For the text-containing cell, return its midpoint in (X, Y) coordinate format. 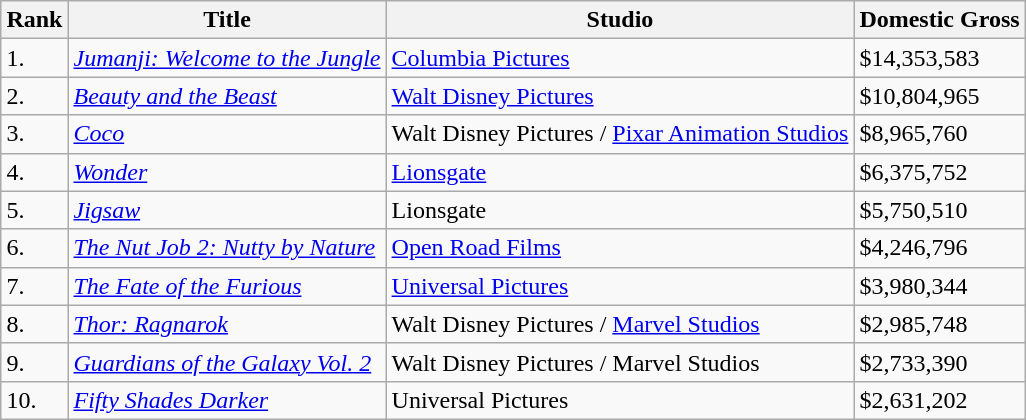
6. (34, 248)
Thor: Ragnarok (227, 324)
$3,980,344 (940, 286)
2. (34, 96)
The Fate of the Furious (227, 286)
$14,353,583 (940, 58)
$5,750,510 (940, 210)
Title (227, 20)
Fifty Shades Darker (227, 400)
3. (34, 134)
$2,985,748 (940, 324)
$6,375,752 (940, 172)
Walt Disney Pictures (620, 96)
$2,631,202 (940, 400)
The Nut Job 2: Nutty by Nature (227, 248)
9. (34, 362)
1. (34, 58)
$4,246,796 (940, 248)
5. (34, 210)
$2,733,390 (940, 362)
Studio (620, 20)
Rank (34, 20)
Jumanji: Welcome to the Jungle (227, 58)
Wonder (227, 172)
7. (34, 286)
10. (34, 400)
Coco (227, 134)
Beauty and the Beast (227, 96)
Domestic Gross (940, 20)
8. (34, 324)
Open Road Films (620, 248)
Columbia Pictures (620, 58)
4. (34, 172)
$8,965,760 (940, 134)
Jigsaw (227, 210)
Walt Disney Pictures / Pixar Animation Studios (620, 134)
Guardians of the Galaxy Vol. 2 (227, 362)
$10,804,965 (940, 96)
